Return [X, Y] of the center of cell containing provided text 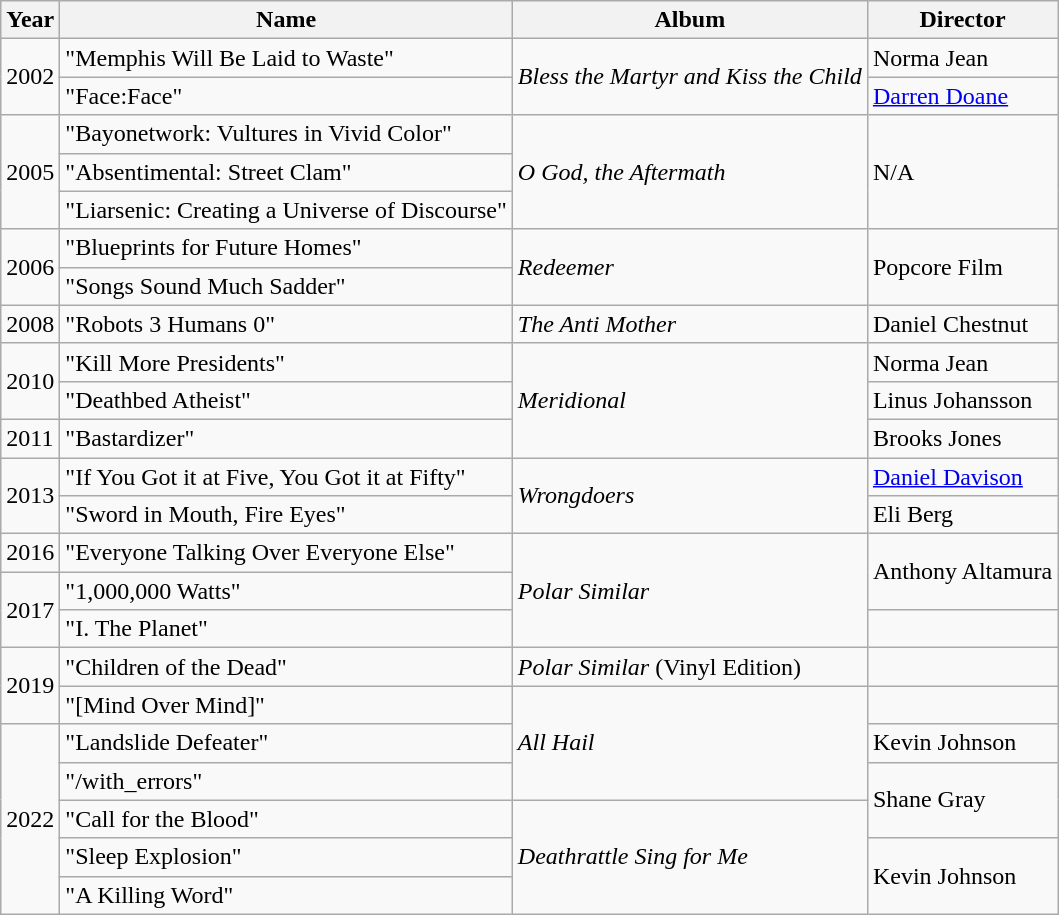
"Face:Face" [286, 96]
Anthony Altamura [962, 572]
Year [30, 20]
"If You Got it at Five, You Got it at Fifty" [286, 477]
Eli Berg [962, 515]
"Deathbed Atheist" [286, 400]
"Bastardizer" [286, 438]
2006 [30, 267]
N/A [962, 172]
2011 [30, 438]
"1,000,000 Watts" [286, 591]
Deathrattle Sing for Me [690, 857]
"Liarsenic: Creating a Universe of Discourse" [286, 210]
2008 [30, 324]
"[Mind Over Mind]" [286, 705]
"Everyone Talking Over Everyone Else" [286, 553]
2016 [30, 553]
"/with_errors" [286, 781]
Redeemer [690, 267]
"Blueprints for Future Homes" [286, 248]
"Memphis Will Be Laid to Waste" [286, 58]
Polar Similar (Vinyl Edition) [690, 667]
"Robots 3 Humans 0" [286, 324]
"Songs Sound Much Sadder" [286, 286]
The Anti Mother [690, 324]
Album [690, 20]
"Children of the Dead" [286, 667]
"A Killing Word" [286, 895]
2022 [30, 819]
"Call for the Blood" [286, 819]
"Kill More Presidents" [286, 362]
2002 [30, 77]
Daniel Davison [962, 477]
"Absentimental: Street Clam" [286, 172]
Wrongdoers [690, 496]
Polar Similar [690, 591]
2013 [30, 496]
Brooks Jones [962, 438]
2010 [30, 381]
Director [962, 20]
Bless the Martyr and Kiss the Child [690, 77]
2019 [30, 686]
Popcore Film [962, 267]
O God, the Aftermath [690, 172]
Shane Gray [962, 800]
Darren Doane [962, 96]
"Bayonetwork: Vultures in Vivid Color" [286, 134]
Meridional [690, 400]
"I. The Planet" [286, 629]
"Landslide Defeater" [286, 743]
Linus Johansson [962, 400]
Name [286, 20]
2017 [30, 610]
2005 [30, 172]
"Sword in Mouth, Fire Eyes" [286, 515]
All Hail [690, 743]
Daniel Chestnut [962, 324]
"Sleep Explosion" [286, 857]
